From the cell containing the given text, extract its center point as (X, Y) coordinate. 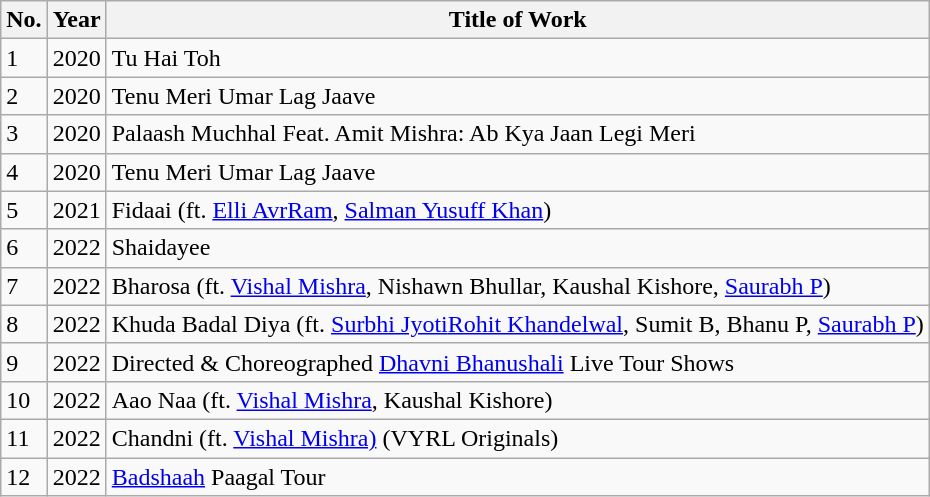
Year (76, 20)
Directed & Choreographed Dhavni Bhanushali Live Tour Shows (518, 362)
4 (24, 172)
Palaash Muchhal Feat. Amit Mishra: Ab Kya Jaan Legi Meri (518, 134)
5 (24, 210)
No. (24, 20)
Fidaai (ft. Elli AvrRam, Salman Yusuff Khan) (518, 210)
2021 (76, 210)
Khuda Badal Diya (ft. Surbhi JyotiRohit Khandelwal, Sumit B, Bhanu P, Saurabh P) (518, 324)
2 (24, 96)
11 (24, 438)
7 (24, 286)
Tu Hai Toh (518, 58)
Aao Naa (ft. Vishal Mishra, Kaushal Kishore) (518, 400)
Chandni (ft. Vishal Mishra) (VYRL Originals) (518, 438)
10 (24, 400)
6 (24, 248)
1 (24, 58)
Title of Work (518, 20)
Badshaah Paagal Tour (518, 477)
3 (24, 134)
9 (24, 362)
Shaidayee (518, 248)
Bharosa (ft. Vishal Mishra, Nishawn Bhullar, Kaushal Kishore, Saurabh P) (518, 286)
8 (24, 324)
12 (24, 477)
